Locate the cell with the specified text and output its [x, y] center coordinate. 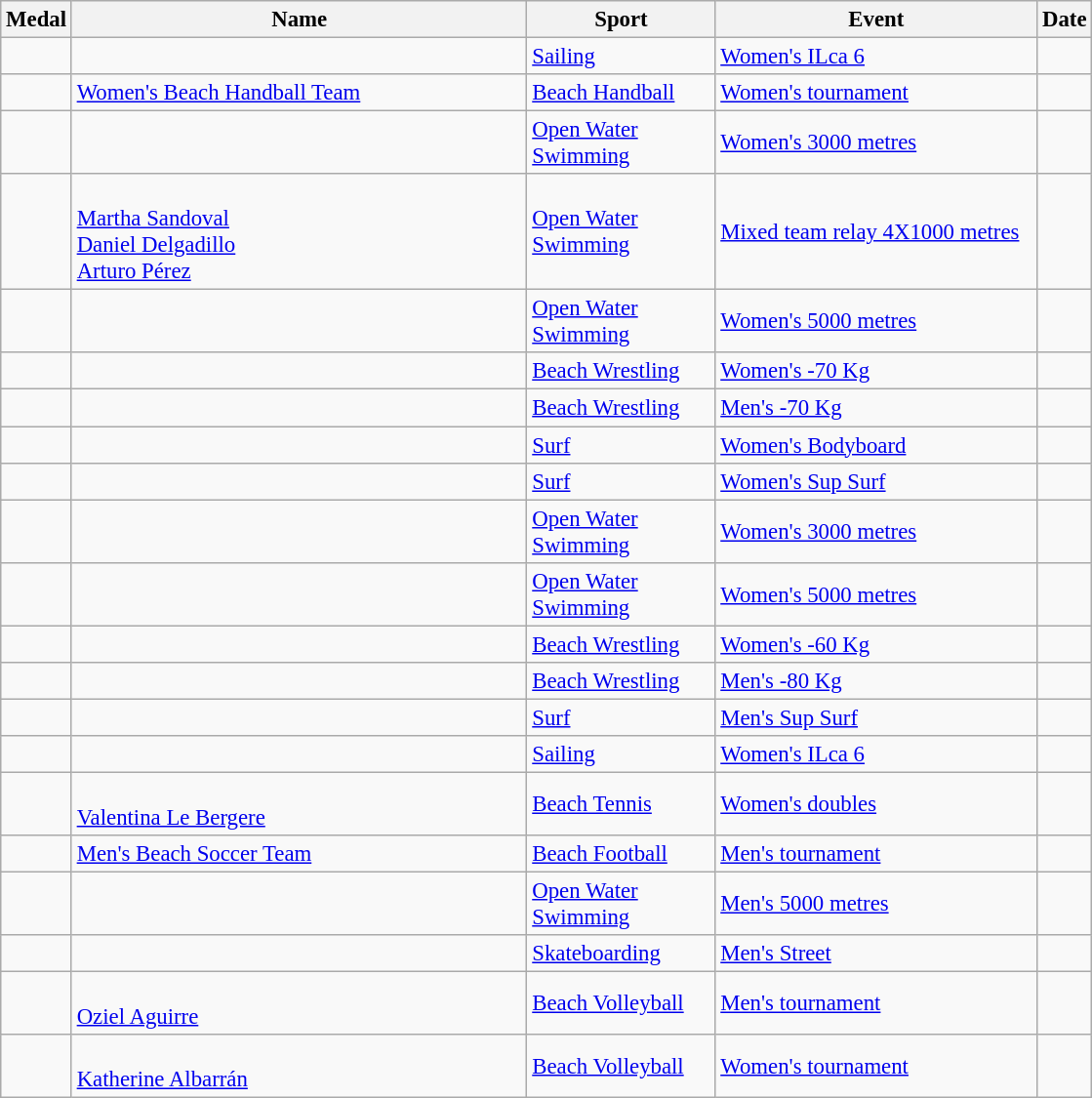
Men's -70 Kg [876, 408]
Beach Handball [621, 93]
Women's -60 Kg [876, 644]
Women's Bodyboard [876, 445]
Mixed team relay 4X1000 metres [876, 232]
Men's Beach Soccer Team [299, 854]
Skateboarding [621, 954]
Medal [37, 20]
Martha SandovalDaniel DelgadilloArturo Pérez [299, 232]
Men's -80 Kg [876, 681]
Women's -70 Kg [876, 372]
Oziel Aguirre [299, 1003]
Katherine Albarrán [299, 1066]
Valentina Le Bergere [299, 804]
Men's 5000 metres [876, 904]
Name [299, 20]
Women's doubles [876, 804]
Beach Football [621, 854]
Men's Sup Surf [876, 717]
Women's Beach Handball Team [299, 93]
Beach Tennis [621, 804]
Date [1065, 20]
Men's Street [876, 954]
Women's Sup Surf [876, 481]
Sport [621, 20]
Event [876, 20]
